Identify which cell holds the provided text, then report its [X, Y] central coordinate. 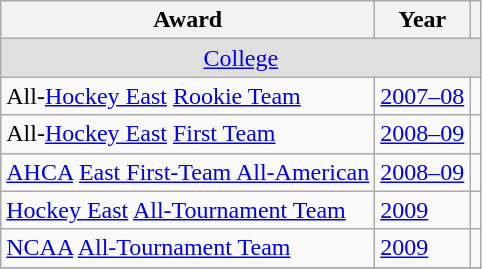
AHCA East First-Team All-American [188, 172]
All-Hockey East Rookie Team [188, 96]
Hockey East All-Tournament Team [188, 210]
Year [422, 20]
Award [188, 20]
College [241, 58]
2007–08 [422, 96]
NCAA All-Tournament Team [188, 248]
All-Hockey East First Team [188, 134]
